Return [X, Y] of the center of cell containing provided text 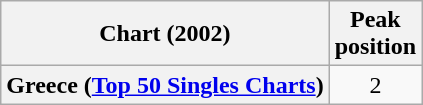
Peakposition [375, 34]
Chart (2002) [165, 34]
2 [375, 85]
Greece (Top 50 Singles Charts) [165, 85]
